Provide the (x, y) coordinate of the cell's center where the given text is located.  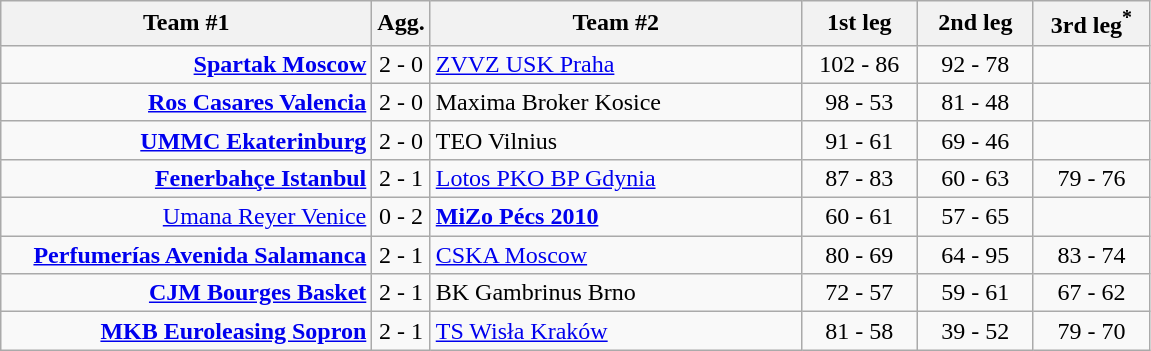
Perfumerías Avenida Salamanca (186, 255)
79 - 76 (1091, 178)
60 - 61 (859, 217)
Agg. (401, 24)
Team #1 (186, 24)
57 - 65 (975, 217)
0 - 2 (401, 217)
MKB Euroleasing Sopron (186, 331)
39 - 52 (975, 331)
81 - 48 (975, 102)
91 - 61 (859, 140)
Maxima Broker Kosice (616, 102)
TS Wisła Kraków (616, 331)
81 - 58 (859, 331)
59 - 61 (975, 293)
60 - 63 (975, 178)
Ros Casares Valencia (186, 102)
79 - 70 (1091, 331)
UMMC Ekaterinburg (186, 140)
2nd leg (975, 24)
83 - 74 (1091, 255)
MiZo Pécs 2010 (616, 217)
69 - 46 (975, 140)
Lotos PKO BP Gdynia (616, 178)
Spartak Moscow (186, 64)
72 - 57 (859, 293)
80 - 69 (859, 255)
92 - 78 (975, 64)
87 - 83 (859, 178)
98 - 53 (859, 102)
ZVVZ USK Praha (616, 64)
67 - 62 (1091, 293)
CSKA Moscow (616, 255)
3rd leg* (1091, 24)
BK Gambrinus Brno (616, 293)
102 - 86 (859, 64)
Team #2 (616, 24)
1st leg (859, 24)
TEO Vilnius (616, 140)
64 - 95 (975, 255)
Umana Reyer Venice (186, 217)
CJM Bourges Basket (186, 293)
Fenerbahçe Istanbul (186, 178)
